Find where the given text appears and provide that cell's center as [x, y] coordinate. 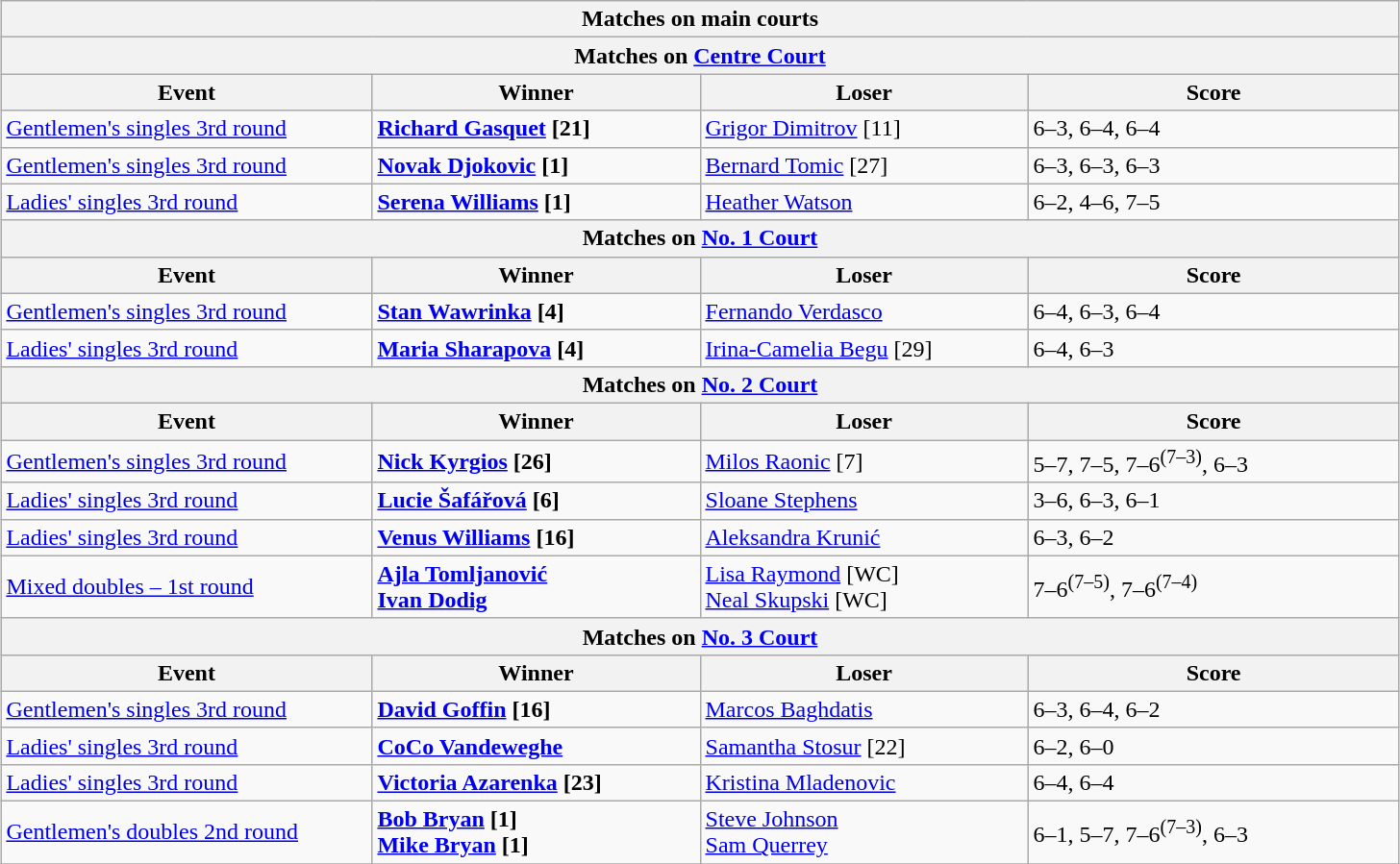
6–2, 6–0 [1213, 746]
Aleksandra Krunić [863, 537]
Milos Raonic [7] [863, 461]
6–4, 6–3, 6–4 [1213, 311]
Victoria Azarenka [23] [537, 782]
Matches on No. 1 Court [700, 238]
Stan Wawrinka [4] [537, 311]
Richard Gasquet [21] [537, 129]
Heather Watson [863, 202]
Matches on No. 2 Court [700, 384]
Fernando Verdasco [863, 311]
Gentlemen's doubles 2nd round [187, 832]
Matches on Centre Court [700, 56]
3–6, 6–3, 6–1 [1213, 501]
Kristina Mladenovic [863, 782]
6–3, 6–4, 6–4 [1213, 129]
Serena Williams [1] [537, 202]
5–7, 7–5, 7–6(7–3), 6–3 [1213, 461]
Novak Djokovic [1] [537, 165]
Lucie Šafářová [6] [537, 501]
7–6(7–5), 7–6(7–4) [1213, 586]
CoCo Vandeweghe [537, 746]
Venus Williams [16] [537, 537]
6–3, 6–3, 6–3 [1213, 165]
Mixed doubles – 1st round [187, 586]
6–4, 6–4 [1213, 782]
Matches on No. 3 Court [700, 636]
Marcos Baghdatis [863, 709]
Matches on main courts [700, 19]
Irina-Camelia Begu [29] [863, 348]
6–3, 6–2 [1213, 537]
6–2, 4–6, 7–5 [1213, 202]
Nick Kyrgios [26] [537, 461]
David Goffin [16] [537, 709]
Ajla Tomljanović Ivan Dodig [537, 586]
Bob Bryan [1] Mike Bryan [1] [537, 832]
Lisa Raymond [WC] Neal Skupski [WC] [863, 586]
Maria Sharapova [4] [537, 348]
Sloane Stephens [863, 501]
6–4, 6–3 [1213, 348]
Steve Johnson Sam Querrey [863, 832]
Bernard Tomic [27] [863, 165]
6–3, 6–4, 6–2 [1213, 709]
Samantha Stosur [22] [863, 746]
6–1, 5–7, 7–6(7–3), 6–3 [1213, 832]
Grigor Dimitrov [11] [863, 129]
